Search for the cell housing the specified text and yield its [x, y] center coordinate. 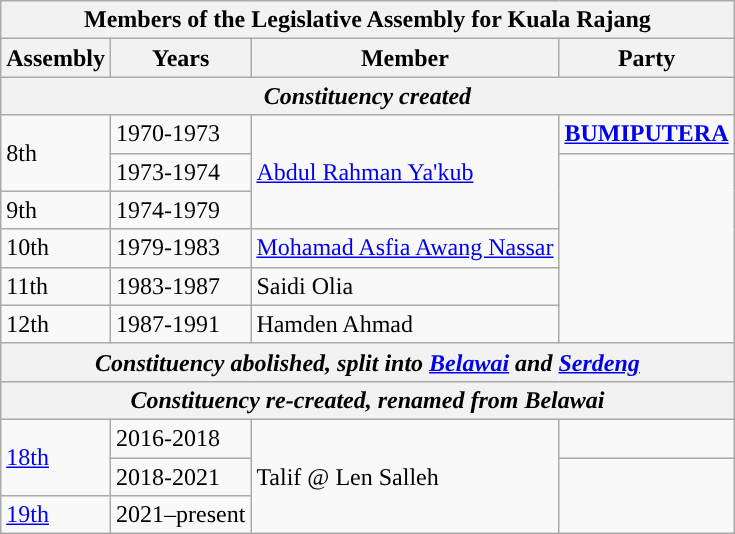
1983-1987 [180, 286]
Abdul Rahman Ya'kub [405, 172]
2021–present [180, 515]
Members of the Legislative Assembly for Kuala Rajang [368, 20]
Mohamad Asfia Awang Nassar [405, 248]
Talif @ Len Salleh [405, 476]
Constituency re-created, renamed from Belawai [368, 400]
18th [56, 457]
BUMIPUTERA [646, 134]
8th [56, 153]
Constituency created [368, 96]
10th [56, 248]
2018-2021 [180, 477]
9th [56, 210]
1987-1991 [180, 324]
2016-2018 [180, 438]
Constituency abolished, split into Belawai and Serdeng [368, 362]
12th [56, 324]
Member [405, 58]
Assembly [56, 58]
19th [56, 515]
1974-1979 [180, 210]
1979-1983 [180, 248]
Saidi Olia [405, 286]
1970-1973 [180, 134]
Hamden Ahmad [405, 324]
Party [646, 58]
Years [180, 58]
1973-1974 [180, 172]
11th [56, 286]
